Find where the given text appears and provide that cell's center as [x, y] coordinate. 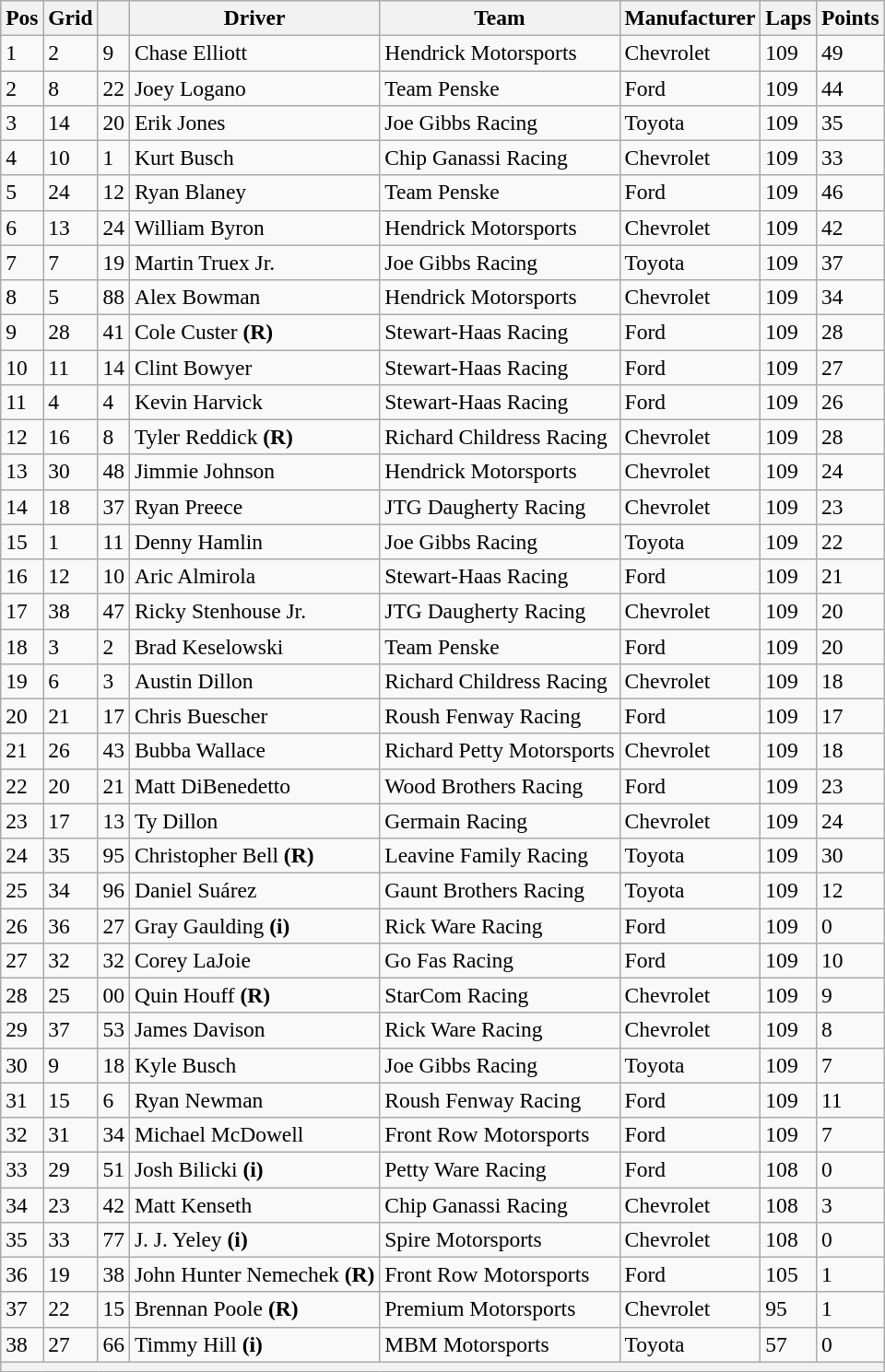
46 [850, 193]
Cole Custer (R) [254, 332]
Erik Jones [254, 123]
44 [850, 88]
Grid [70, 18]
66 [113, 1344]
Team [500, 18]
Brennan Poole (R) [254, 1309]
Ryan Preece [254, 507]
Quin Houff (R) [254, 995]
Spire Motorsports [500, 1239]
Jimmie Johnson [254, 472]
105 [789, 1274]
51 [113, 1169]
Germain Racing [500, 821]
Kyle Busch [254, 1065]
00 [113, 995]
57 [789, 1344]
Ty Dillon [254, 821]
77 [113, 1239]
Gray Gaulding (i) [254, 925]
Brad Keselowski [254, 646]
96 [113, 890]
Manufacturer [690, 18]
Bubba Wallace [254, 751]
Wood Brothers Racing [500, 786]
Joey Logano [254, 88]
J. J. Yeley (i) [254, 1239]
Austin Dillon [254, 681]
Ryan Blaney [254, 193]
Gaunt Brothers Racing [500, 890]
Alex Bowman [254, 297]
Ryan Newman [254, 1100]
Premium Motorsports [500, 1309]
49 [850, 53]
Kurt Busch [254, 158]
47 [113, 611]
Corey LaJoie [254, 960]
Josh Bilicki (i) [254, 1169]
88 [113, 297]
Tyler Reddick (R) [254, 437]
Ricky Stenhouse Jr. [254, 611]
Timmy Hill (i) [254, 1344]
Richard Petty Motorsports [500, 751]
Michael McDowell [254, 1134]
Chris Buescher [254, 716]
StarCom Racing [500, 995]
MBM Motorsports [500, 1344]
53 [113, 1030]
Go Fas Racing [500, 960]
Chase Elliott [254, 53]
41 [113, 332]
Aric Almirola [254, 576]
Laps [789, 18]
Leavine Family Racing [500, 855]
Petty Ware Racing [500, 1169]
William Byron [254, 228]
Matt Kenseth [254, 1204]
James Davison [254, 1030]
Clint Bowyer [254, 367]
John Hunter Nemechek (R) [254, 1274]
Daniel Suárez [254, 890]
Martin Truex Jr. [254, 263]
43 [113, 751]
Driver [254, 18]
Pos [22, 18]
Kevin Harvick [254, 402]
48 [113, 472]
Christopher Bell (R) [254, 855]
Matt DiBenedetto [254, 786]
Points [850, 18]
Denny Hamlin [254, 542]
